Output the (X, Y) coordinate of the center of the cell containing the given text.  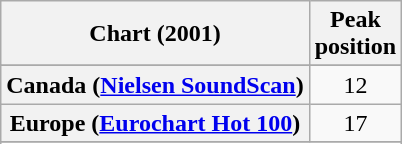
Canada (Nielsen SoundScan) (155, 85)
Europe (Eurochart Hot 100) (155, 123)
Chart (2001) (155, 34)
Peakposition (355, 34)
17 (355, 123)
12 (355, 85)
